Return the (X, Y) coordinate for the center point of the cell that contains the specified text.  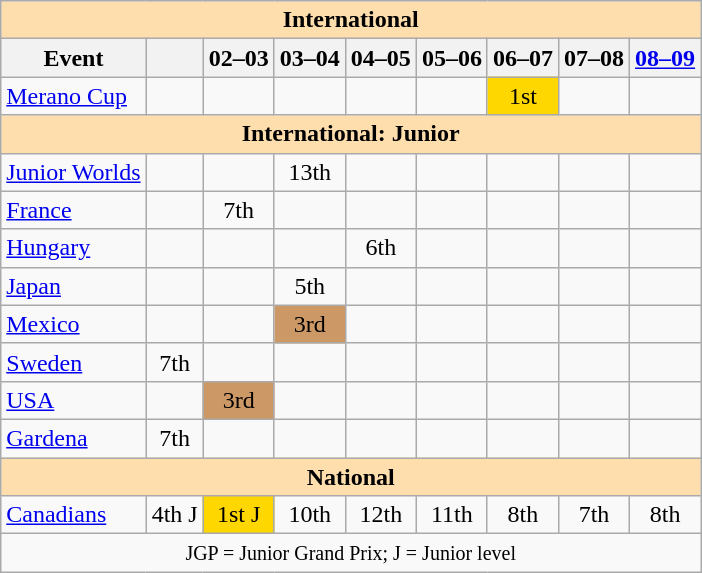
4th J (174, 515)
13th (310, 172)
Mexico (74, 324)
03–04 (310, 58)
France (74, 210)
08–09 (666, 58)
1st J (238, 515)
Canadians (74, 515)
6th (380, 248)
10th (310, 515)
1st (522, 96)
06–07 (522, 58)
USA (74, 400)
12th (380, 515)
Merano Cup (74, 96)
International (351, 20)
Junior Worlds (74, 172)
Gardena (74, 438)
02–03 (238, 58)
Event (74, 58)
International: Junior (351, 134)
JGP = Junior Grand Prix; J = Junior level (351, 553)
5th (310, 286)
National (351, 477)
Sweden (74, 362)
05–06 (452, 58)
11th (452, 515)
Hungary (74, 248)
Japan (74, 286)
07–08 (594, 58)
04–05 (380, 58)
